Scan for the cell matching the given text and deliver its (x, y) coordinate at center. 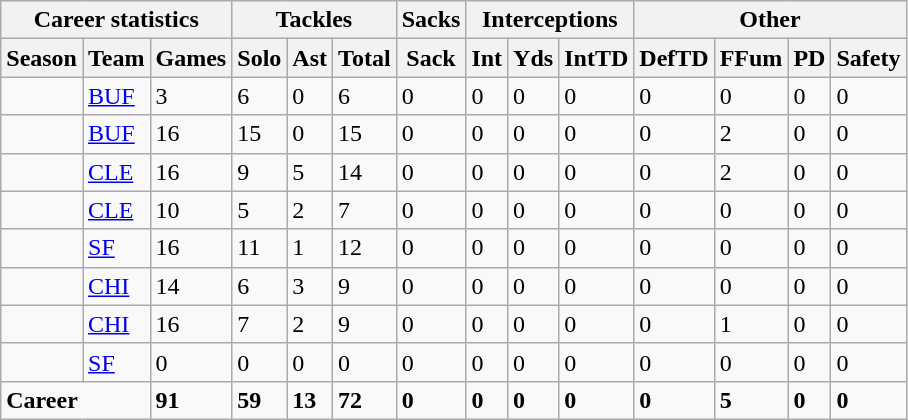
Int (487, 58)
Tackles (314, 20)
FFum (751, 58)
12 (365, 248)
Sack (431, 58)
DefTD (674, 58)
11 (260, 248)
Total (365, 58)
Interceptions (550, 20)
91 (191, 400)
IntTD (596, 58)
Solo (260, 58)
Games (191, 58)
Ast (310, 58)
Team (116, 58)
Yds (534, 58)
Career statistics (116, 20)
Safety (868, 58)
72 (365, 400)
Career (76, 400)
Sacks (431, 20)
59 (260, 400)
10 (191, 210)
PD (810, 58)
Season (42, 58)
Other (770, 20)
13 (310, 400)
